Search for the cell housing the specified text and yield its [X, Y] center coordinate. 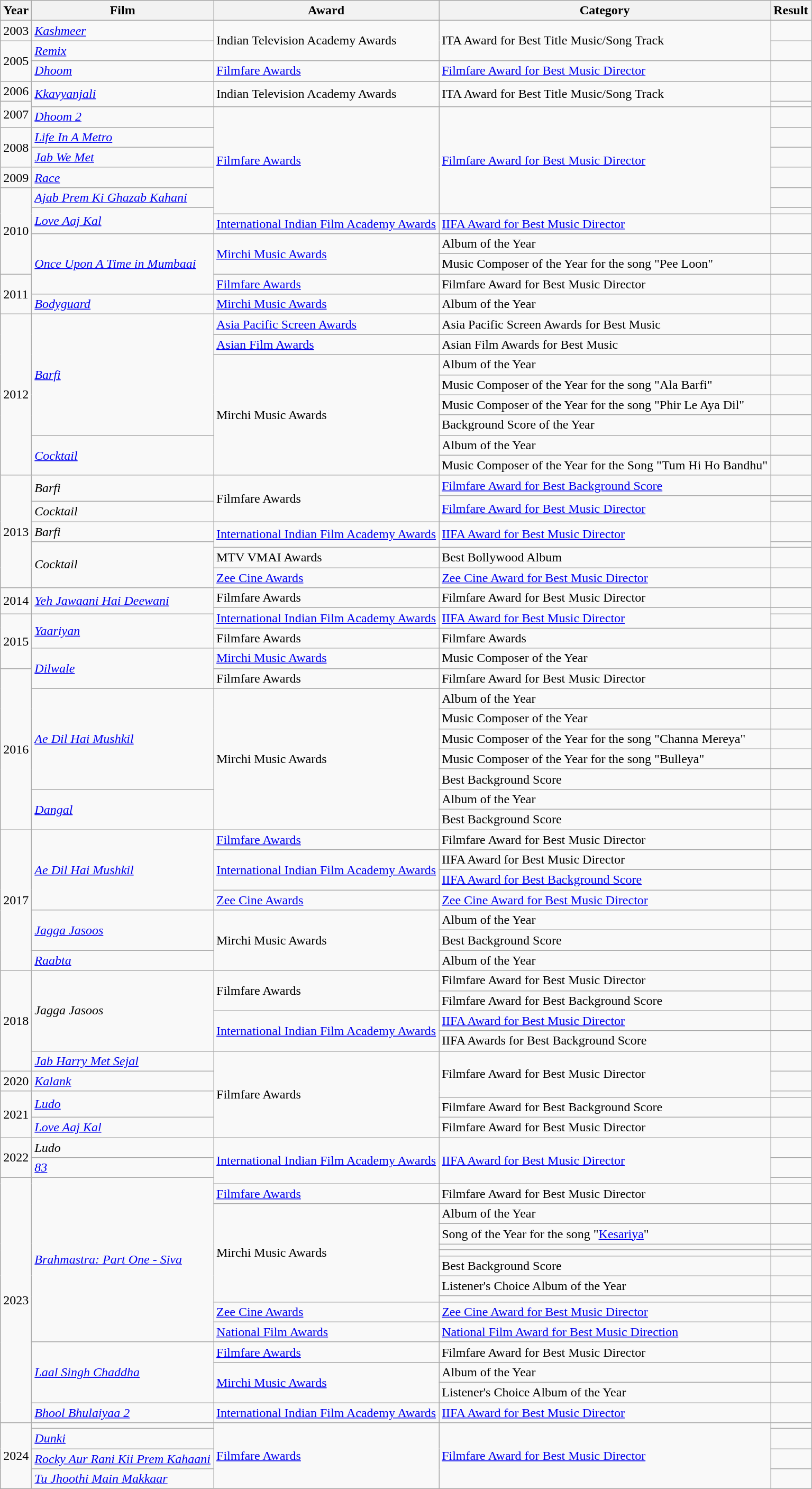
Music Composer of the Year for the song "Pee Loon" [605, 264]
IIFA Award for Best Background Score [605, 880]
Ajab Prem Ki Ghazab Kahani [123, 197]
MTV VMAI Awards [326, 558]
Song of the Year for the song "Kesariya" [605, 1234]
2010 [16, 231]
2005 [16, 61]
83 [123, 1168]
2022 [16, 1158]
Best Bollywood Album [605, 558]
Once Upon A Time in Mumbaai [123, 264]
Dhoom 2 [123, 117]
Raabta [123, 960]
2009 [16, 177]
Dunki [123, 1439]
Kalank [123, 1081]
2011 [16, 294]
2023 [16, 1301]
2008 [16, 147]
Year [16, 11]
National Film Award for Best Music Direction [605, 1332]
2020 [16, 1081]
Asia Pacific Screen Awards [326, 324]
Asian Film Awards [326, 344]
Asian Film Awards for Best Music [605, 344]
Yaariyan [123, 631]
2018 [16, 1021]
National Film Awards [326, 1332]
2014 [16, 601]
Music Composer of the Year for the song "Phir Le Aya Dil" [605, 405]
Brahmastra: Part One - Siva [123, 1260]
Background Score of the Year [605, 425]
Dilwale [123, 668]
2024 [16, 1456]
2016 [16, 749]
2013 [16, 531]
Rocky Aur Rani Kii Prem Kahaani [123, 1459]
Music Composer of the Year for the song "Ala Barfi" [605, 385]
Laal Singh Chaddha [123, 1372]
Dangal [123, 809]
2003 [16, 31]
Asia Pacific Screen Awards for Best Music [605, 324]
Life In A Metro [123, 137]
Music Composer of the Year for the Song "Tum Hi Ho Bandhu" [605, 465]
Music Composer of the Year for the song "Bulleya" [605, 759]
Kashmeer [123, 31]
2006 [16, 91]
Result [791, 11]
Jab Harry Met Sejal [123, 1061]
Film [123, 11]
Award [326, 11]
Bhool Bhulaiyaa 2 [123, 1412]
IIFA Awards for Best Background Score [605, 1041]
Music Composer of the Year for the song "Channa Mereya" [605, 739]
Yeh Jawaani Hai Deewani [123, 601]
2007 [16, 114]
2017 [16, 900]
Dhoom [123, 71]
Remix [123, 51]
Bodyguard [123, 304]
Kkavyanjali [123, 94]
2021 [16, 1114]
Category [605, 11]
2015 [16, 641]
Tu Jhoothi Main Makkaar [123, 1479]
Jab We Met [123, 157]
2012 [16, 395]
Race [123, 177]
